For the text-containing cell, return its midpoint in [x, y] coordinate format. 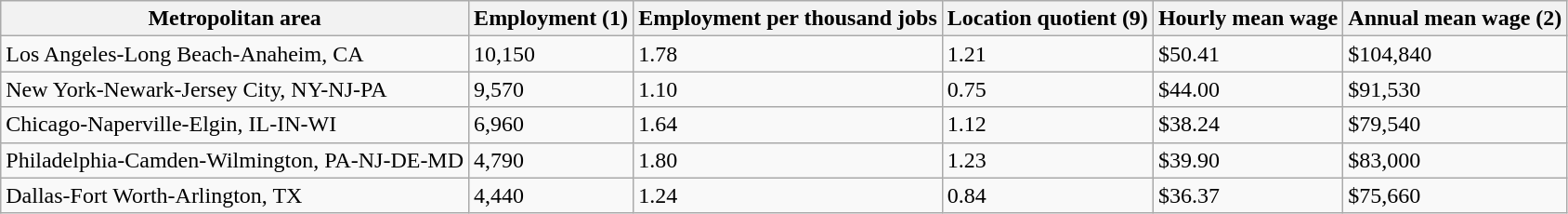
0.75 [1048, 89]
1.80 [788, 160]
1.21 [1048, 54]
Hourly mean wage [1248, 19]
1.78 [788, 54]
$39.90 [1248, 160]
1.64 [788, 125]
$38.24 [1248, 125]
$44.00 [1248, 89]
$50.41 [1248, 54]
Annual mean wage (2) [1455, 19]
Location quotient (9) [1048, 19]
Philadelphia-Camden-Wilmington, PA-NJ-DE-MD [235, 160]
Employment per thousand jobs [788, 19]
Los Angeles-Long Beach-Anaheim, CA [235, 54]
Dallas-Fort Worth-Arlington, TX [235, 195]
$104,840 [1455, 54]
4,790 [552, 160]
$36.37 [1248, 195]
Metropolitan area [235, 19]
Employment (1) [552, 19]
1.24 [788, 195]
1.23 [1048, 160]
4,440 [552, 195]
$79,540 [1455, 125]
$75,660 [1455, 195]
$83,000 [1455, 160]
0.84 [1048, 195]
1.12 [1048, 125]
1.10 [788, 89]
$91,530 [1455, 89]
10,150 [552, 54]
6,960 [552, 125]
New York-Newark-Jersey City, NY-NJ-PA [235, 89]
Chicago-Naperville-Elgin, IL-IN-WI [235, 125]
9,570 [552, 89]
